Output the [X, Y] coordinate of the center of the cell containing the given text.  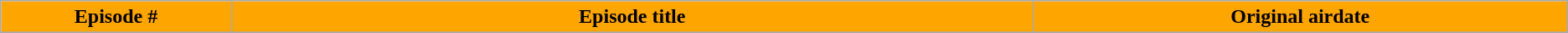
Original airdate [1300, 17]
Episode # [116, 17]
Episode title [632, 17]
